Capture the cell that displays the provided text and extract its [X, Y] central coordinate. 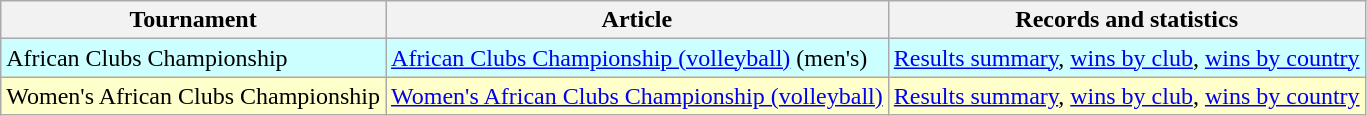
African Clubs Championship [194, 58]
Article [638, 20]
Women's African Clubs Championship [194, 96]
Women's African Clubs Championship (volleyball) [638, 96]
African Clubs Championship (volleyball) (men's) [638, 58]
Records and statistics [1126, 20]
Tournament [194, 20]
